Provide the (x, y) coordinate of the cell's center where the given text is located.  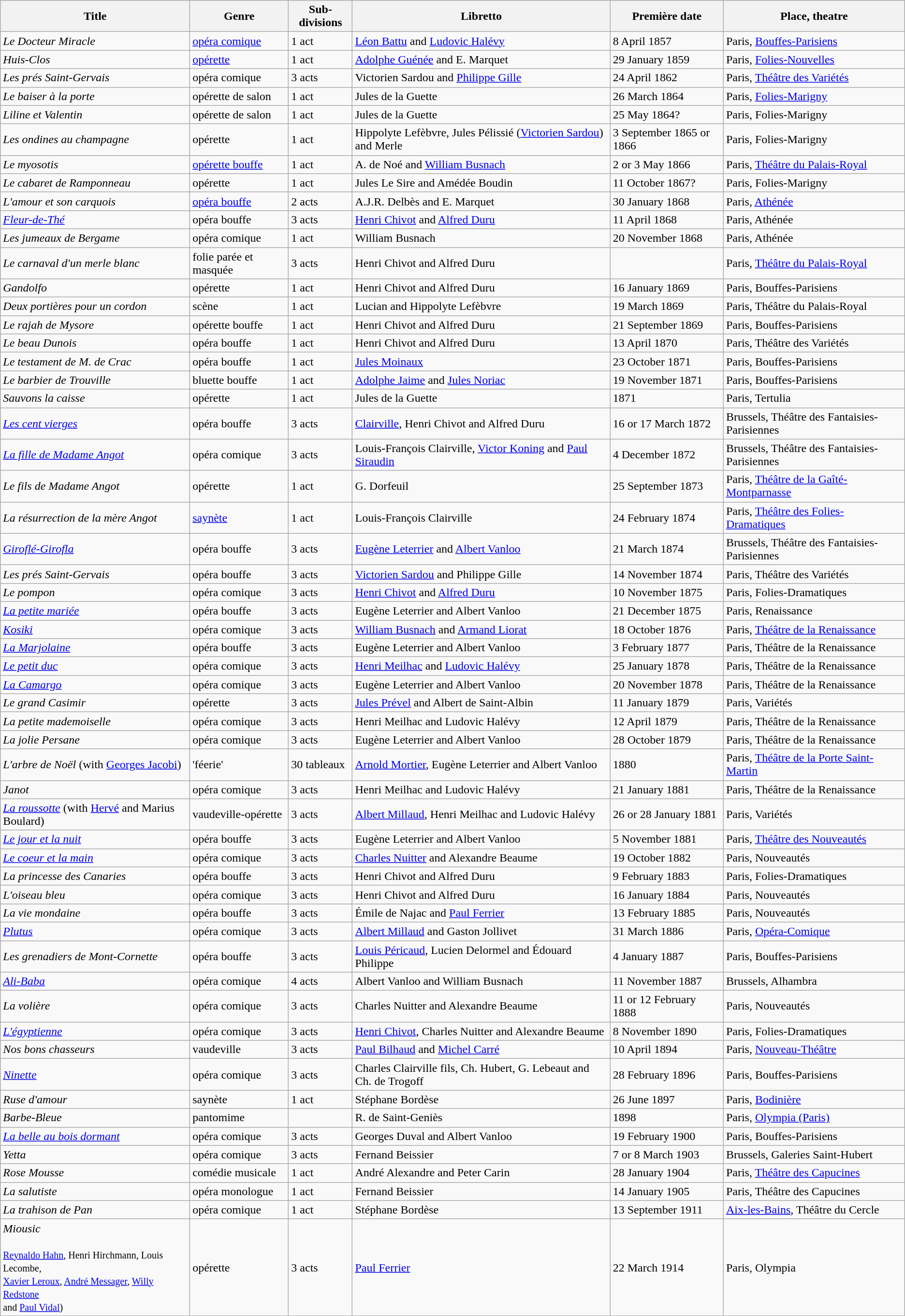
14 January 1905 (667, 1191)
14 November 1874 (667, 574)
Fleur-de-Thé (95, 219)
2 or 3 May 1866 (667, 164)
vaudeville-opérette (239, 814)
25 September 1873 (667, 486)
Sauvons la caisse (95, 398)
25 May 1864? (667, 115)
L'amour et son carquois (95, 201)
10 November 1875 (667, 592)
Le beau Dunois (95, 343)
26 March 1864 (667, 96)
11 November 1887 (667, 981)
La petite mademoiselle (95, 721)
La Camargo (95, 685)
Paris, Olympia (814, 1267)
Libretto (482, 16)
Lucian and Hippolyte Lefèbvre (482, 307)
Ninette (95, 1074)
folie parée et masquée (239, 263)
Paris, Olympia (Paris) (814, 1118)
Jules Moinaux (482, 362)
Georges Duval and Albert Vanloo (482, 1136)
2 acts (321, 201)
pantomime (239, 1118)
Louis-François Clairville (482, 517)
La Marjolaine (95, 648)
Brussels, Alhambra (814, 981)
4 January 1887 (667, 956)
Jules Le Sire and Amédée Boudin (482, 183)
Les cent vierges (95, 424)
11 or 12 February 1888 (667, 1007)
Ali-Baba (95, 981)
Léon Battu and Ludovic Halévy (482, 41)
L'oiseau bleu (95, 894)
La trahison de Pan (95, 1210)
Le baiser à la porte (95, 96)
Albert Millaud and Gaston Jollivet (482, 931)
Le carnaval d'un merle blanc (95, 263)
Brussels, Galeries Saint-Hubert (814, 1155)
21 March 1874 (667, 549)
Liline et Valentin (95, 115)
Adolphe Jaime and Jules Noriac (482, 380)
Le barbier de Trouville (95, 380)
9 February 1883 (667, 876)
Paris, Opéra-Comique (814, 931)
Le pompon (95, 592)
Les ondines au champagne (95, 139)
21 December 1875 (667, 611)
Hippolyte Lefèbvre, Jules Pélissié (Victorien Sardou) and Merle (482, 139)
G. Dorfeuil (482, 486)
10 April 1894 (667, 1050)
La belle au bois dormant (95, 1136)
20 November 1878 (667, 685)
Jules Prével and Albert de Saint-Albin (482, 703)
La salutiste (95, 1191)
Les grenadiers de Mont-Cornette (95, 956)
Paul Bilhaud and Michel Carré (482, 1050)
Paris, Théâtre des Folies-Dramatiques (814, 517)
William Busnach (482, 238)
MiousicReynaldo Hahn, Henri Hirchmann, Louis Lecombe,Xavier Leroux, André Messager, Willy Redstoneand Paul Vidal) (95, 1267)
bluette bouffe (239, 380)
26 or 28 January 1881 (667, 814)
16 or 17 March 1872 (667, 424)
13 September 1911 (667, 1210)
Deux portières pour un cordon (95, 307)
Henri Chivot, Charles Nuitter and Alexandre Beaume (482, 1031)
13 April 1870 (667, 343)
Albert Millaud, Henri Meilhac and Ludovic Halévy (482, 814)
Arnold Mortier, Eugène Leterrier and Albert Vanloo (482, 765)
R. de Saint-Geniès (482, 1118)
18 October 1876 (667, 629)
12 April 1879 (667, 721)
Paris, Folies-Nouvelles (814, 59)
opéra monologue (239, 1191)
La volière (95, 1007)
vaudeville (239, 1050)
5 November 1881 (667, 839)
Louis Péricaud, Lucien Delormel and Édouard Philippe (482, 956)
Paris, Tertulia (814, 398)
La jolie Persane (95, 740)
19 November 1871 (667, 380)
Le petit duc (95, 666)
22 March 1914 (667, 1267)
4 December 1872 (667, 454)
Paul Ferrier (482, 1267)
'féerie' (239, 765)
La petite mariée (95, 611)
25 January 1878 (667, 666)
7 or 8 March 1903 (667, 1155)
Genre (239, 16)
Le Docteur Miracle (95, 41)
Title (95, 16)
La roussotte (with Hervé and Marius Boulard) (95, 814)
31 March 1886 (667, 931)
Le coeur et la main (95, 858)
Paris, Théâtre de la Porte Saint-Martin (814, 765)
Gandolfo (95, 288)
Albert Vanloo and William Busnach (482, 981)
21 September 1869 (667, 325)
William Busnach and Armand Liorat (482, 629)
1880 (667, 765)
Adolphe Guénée and E. Marquet (482, 59)
La vie mondaine (95, 913)
Charles Clairville fils, Ch. Hubert, G. Lebeaut and Ch. de Trogoff (482, 1074)
8 April 1857 (667, 41)
Le cabaret de Ramponneau (95, 183)
Le jour et la nuit (95, 839)
Première date (667, 16)
23 October 1871 (667, 362)
Le rajah de Mysore (95, 325)
A.J.R. Delbès and E. Marquet (482, 201)
28 February 1896 (667, 1074)
Le fils de Madame Angot (95, 486)
Janot (95, 790)
La princesse des Canaries (95, 876)
A. de Noé and William Busnach (482, 164)
11 October 1867? (667, 183)
André Alexandre and Peter Carin (482, 1173)
19 March 1869 (667, 307)
Aix-les-Bains, Théâtre du Cercle (814, 1210)
Le testament de M. de Crac (95, 362)
24 February 1874 (667, 517)
L'arbre de Noël (with Georges Jacobi) (95, 765)
Clairville, Henri Chivot and Alfred Duru (482, 424)
19 October 1882 (667, 858)
La fille de Madame Angot (95, 454)
Paris, Nouveau-Théâtre (814, 1050)
16 January 1869 (667, 288)
19 February 1900 (667, 1136)
La résurrection de la mère Angot (95, 517)
28 January 1904 (667, 1173)
30 January 1868 (667, 201)
L'égyptienne (95, 1031)
3 February 1877 (667, 648)
Le grand Casimir (95, 703)
13 February 1885 (667, 913)
28 October 1879 (667, 740)
Nos bons chasseurs (95, 1050)
26 June 1897 (667, 1099)
20 November 1868 (667, 238)
Sub­divisions (321, 16)
Huis-Clos (95, 59)
11 April 1868 (667, 219)
Paris, Théâtre de la Gaîté-Montparnasse (814, 486)
29 January 1859 (667, 59)
3 September 1865 or 1866 (667, 139)
comédie musicale (239, 1173)
Yetta (95, 1155)
30 tableaux (321, 765)
1871 (667, 398)
Émile de Najac and Paul Ferrier (482, 913)
Rose Mousse (95, 1173)
Louis-François Clairville, Victor Koning and Paul Siraudin (482, 454)
24 April 1862 (667, 78)
Place, theatre (814, 16)
Giroflé-Girofla (95, 549)
Barbe-Bleue (95, 1118)
Le myosotis (95, 164)
scène (239, 307)
Les jumeaux de Bergame (95, 238)
11 January 1879 (667, 703)
Ruse d'amour (95, 1099)
4 acts (321, 981)
Paris, Théâtre des Nouveautés (814, 839)
8 November 1890 (667, 1031)
Paris, Bodinière (814, 1099)
21 January 1881 (667, 790)
Plutus (95, 931)
Paris, Renaissance (814, 611)
16 January 1884 (667, 894)
Kosiki (95, 629)
1898 (667, 1118)
